Output the (x, y) coordinate of the center of the cell containing the given text.  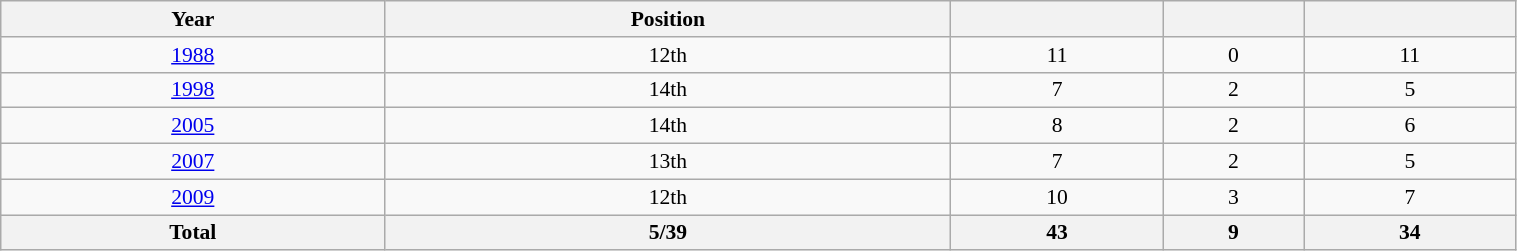
2009 (193, 197)
5/39 (668, 233)
13th (668, 162)
0 (1233, 55)
6 (1410, 126)
9 (1233, 233)
1998 (193, 90)
34 (1410, 233)
Total (193, 233)
Position (668, 19)
8 (1057, 126)
3 (1233, 197)
2005 (193, 126)
Year (193, 19)
1988 (193, 55)
2007 (193, 162)
43 (1057, 233)
10 (1057, 197)
